Return [x, y] of the center of cell containing provided text 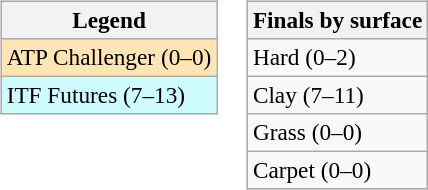
Clay (7–11) [337, 95]
Finals by surface [337, 20]
Legend [108, 20]
ITF Futures (7–13) [108, 95]
ATP Challenger (0–0) [108, 57]
Hard (0–2) [337, 57]
Carpet (0–0) [337, 171]
Grass (0–0) [337, 133]
